For the text-containing cell, return its midpoint in [x, y] coordinate format. 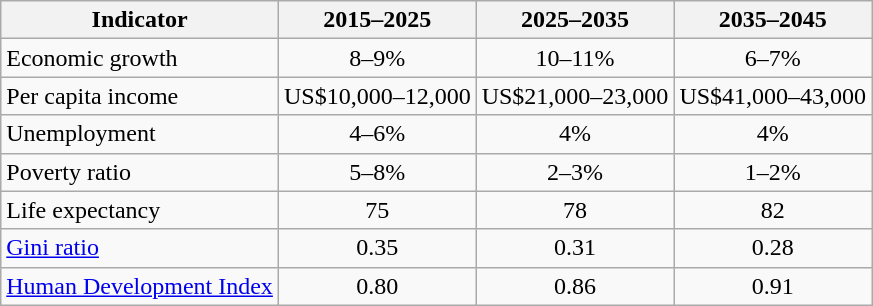
82 [773, 210]
Poverty ratio [140, 172]
Per capita income [140, 96]
8–9% [377, 58]
0.31 [575, 248]
Unemployment [140, 134]
6–7% [773, 58]
Gini ratio [140, 248]
2–3% [575, 172]
78 [575, 210]
2015–2025 [377, 20]
US$21,000–23,000 [575, 96]
0.28 [773, 248]
US$10,000–12,000 [377, 96]
Human Development Index [140, 286]
75 [377, 210]
5–8% [377, 172]
0.86 [575, 286]
0.91 [773, 286]
4–6% [377, 134]
10–11% [575, 58]
1–2% [773, 172]
0.80 [377, 286]
2025–2035 [575, 20]
Indicator [140, 20]
2035–2045 [773, 20]
Life expectancy [140, 210]
Economic growth [140, 58]
0.35 [377, 248]
US$41,000–43,000 [773, 96]
